Determine the (X, Y) coordinate at the center of the cell enclosing the given text.  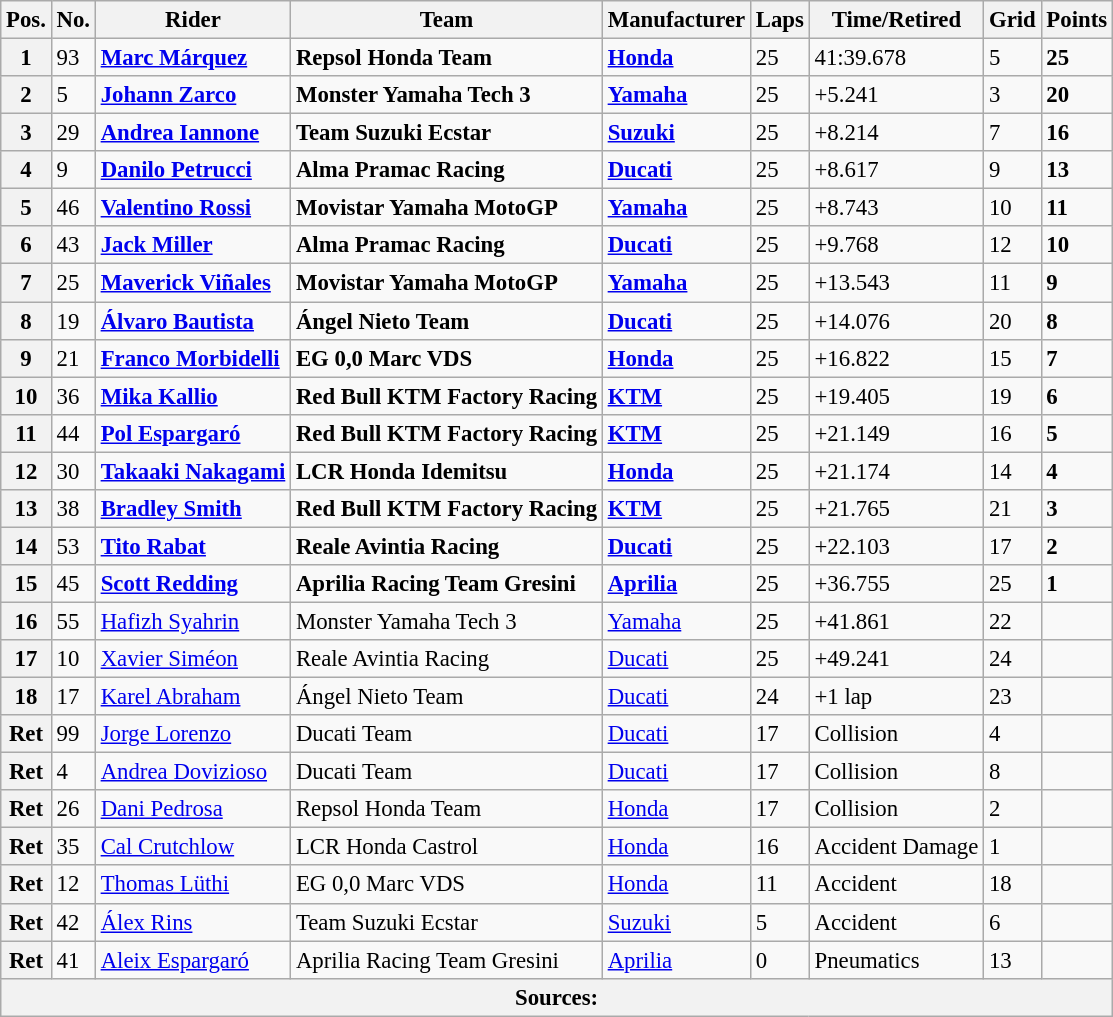
Thomas Lüthi (192, 885)
+13.543 (896, 283)
Jorge Lorenzo (192, 734)
+1 lap (896, 697)
22 (1012, 621)
No. (73, 20)
41 (73, 960)
Andrea Iannone (192, 133)
Mika Kallio (192, 396)
46 (73, 208)
Tito Rabat (192, 546)
+36.755 (896, 584)
Aleix Espargaró (192, 960)
+49.241 (896, 659)
+22.103 (896, 546)
Danilo Petrucci (192, 170)
35 (73, 847)
Rider (192, 20)
42 (73, 922)
LCR Honda Idemitsu (447, 471)
Marc Márquez (192, 58)
Xavier Siméon (192, 659)
+8.214 (896, 133)
45 (73, 584)
+8.617 (896, 170)
Hafizh Syahrin (192, 621)
36 (73, 396)
41:39.678 (896, 58)
30 (73, 471)
Karel Abraham (192, 697)
Points (1076, 20)
99 (73, 734)
29 (73, 133)
+41.861 (896, 621)
Maverick Viñales (192, 283)
Scott Redding (192, 584)
Bradley Smith (192, 509)
Team (447, 20)
0 (780, 960)
Accident Damage (896, 847)
Pol Espargaró (192, 433)
Sources: (557, 997)
+8.743 (896, 208)
Álex Rins (192, 922)
Grid (1012, 20)
Manufacturer (676, 20)
Laps (780, 20)
Álvaro Bautista (192, 321)
38 (73, 509)
Time/Retired (896, 20)
Jack Miller (192, 245)
+21.765 (896, 509)
+16.822 (896, 358)
Pneumatics (896, 960)
93 (73, 58)
55 (73, 621)
Pos. (26, 20)
+9.768 (896, 245)
44 (73, 433)
Johann Zarco (192, 95)
Cal Crutchlow (192, 847)
23 (1012, 697)
Valentino Rossi (192, 208)
+21.149 (896, 433)
+14.076 (896, 321)
+19.405 (896, 396)
+5.241 (896, 95)
Andrea Dovizioso (192, 772)
Takaaki Nakagami (192, 471)
+21.174 (896, 471)
Franco Morbidelli (192, 358)
43 (73, 245)
26 (73, 809)
LCR Honda Castrol (447, 847)
Dani Pedrosa (192, 809)
53 (73, 546)
